Detect which cell encompasses the target text, then output its (x, y) center coordinate. 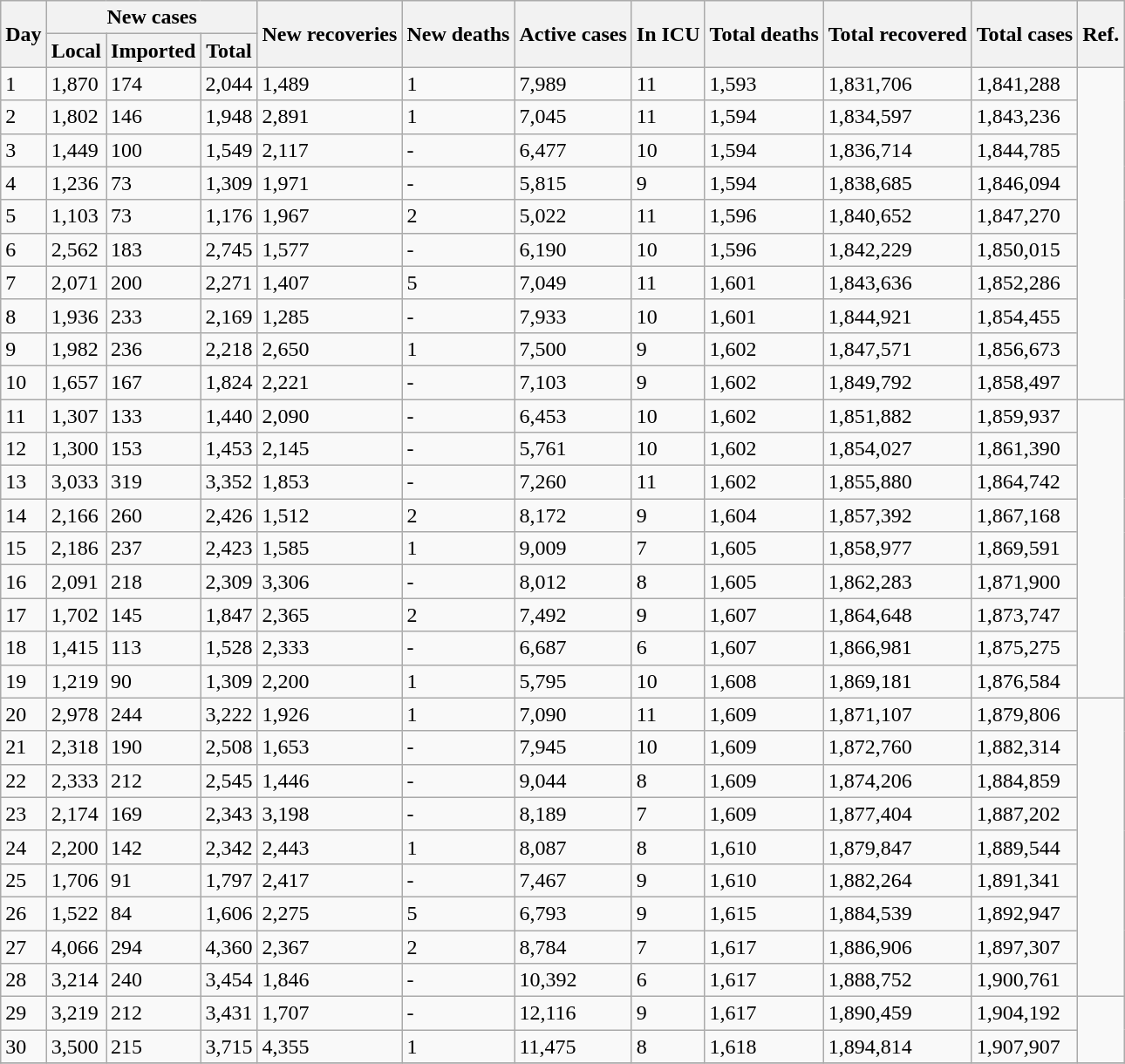
2,342 (228, 847)
236 (153, 349)
113 (153, 648)
8,012 (573, 582)
2,169 (228, 316)
1,653 (330, 747)
Imported (153, 51)
1,219 (76, 681)
1,867,168 (1025, 515)
174 (153, 84)
1,882,264 (897, 880)
260 (153, 515)
2,426 (228, 515)
6,793 (573, 913)
1,847 (228, 615)
1,604 (764, 515)
5,795 (573, 681)
5,815 (573, 183)
1,489 (330, 84)
26 (24, 913)
1,843,636 (897, 283)
1,608 (764, 681)
6,477 (573, 150)
1,869,181 (897, 681)
7,467 (573, 880)
1,862,283 (897, 582)
1,840,652 (897, 216)
244 (153, 714)
215 (153, 1047)
237 (153, 549)
1,864,648 (897, 615)
8,784 (573, 946)
3,222 (228, 714)
1,846 (330, 980)
1,926 (330, 714)
7,500 (573, 349)
190 (153, 747)
183 (153, 249)
1,844,785 (1025, 150)
22 (24, 781)
1,549 (228, 150)
1,936 (76, 316)
1,849,792 (897, 382)
1,891,341 (1025, 880)
1,285 (330, 316)
12 (24, 449)
1,856,673 (1025, 349)
8,189 (573, 814)
91 (153, 880)
218 (153, 582)
New recoveries (330, 34)
1,831,706 (897, 84)
1,707 (330, 1013)
1,871,107 (897, 714)
21 (24, 747)
4,355 (330, 1047)
200 (153, 283)
27 (24, 946)
15 (24, 549)
6,453 (573, 416)
2,271 (228, 283)
2,343 (228, 814)
145 (153, 615)
1,528 (228, 648)
2,545 (228, 781)
2,978 (76, 714)
1,900,761 (1025, 980)
1,879,806 (1025, 714)
2,117 (330, 150)
100 (153, 150)
1,512 (330, 515)
1,415 (76, 648)
29 (24, 1013)
3,198 (330, 814)
1,948 (228, 117)
319 (153, 482)
4 (24, 183)
1,407 (330, 283)
19 (24, 681)
2,365 (330, 615)
1,879,847 (897, 847)
7,260 (573, 482)
1,864,742 (1025, 482)
7,045 (573, 117)
1,889,544 (1025, 847)
153 (153, 449)
3,033 (76, 482)
1,836,714 (897, 150)
1,615 (764, 913)
10,392 (573, 980)
2,145 (330, 449)
7,945 (573, 747)
1,176 (228, 216)
167 (153, 382)
Day (24, 34)
1,606 (228, 913)
7,933 (573, 316)
1,841,288 (1025, 84)
1,866,981 (897, 648)
1,797 (228, 880)
1,618 (764, 1047)
1,871,900 (1025, 582)
1,857,392 (897, 515)
1,904,192 (1025, 1013)
2,417 (330, 880)
1,838,685 (897, 183)
1,982 (76, 349)
1,861,390 (1025, 449)
1,967 (330, 216)
14 (24, 515)
1,577 (330, 249)
1,585 (330, 549)
1,824 (228, 382)
1,886,906 (897, 946)
1,440 (228, 416)
4,066 (76, 946)
2,367 (330, 946)
23 (24, 814)
In ICU (668, 34)
1,884,859 (1025, 781)
2,221 (330, 382)
1,877,404 (897, 814)
2,091 (76, 582)
New deaths (459, 34)
Total (228, 51)
2,508 (228, 747)
84 (153, 913)
Total deaths (764, 34)
7,049 (573, 283)
1,300 (76, 449)
1,844,921 (897, 316)
25 (24, 880)
2,071 (76, 283)
90 (153, 681)
1,522 (76, 913)
4,360 (228, 946)
13 (24, 482)
Local (76, 51)
Active cases (573, 34)
2,275 (330, 913)
3,500 (76, 1047)
2,562 (76, 249)
7,989 (573, 84)
1,859,937 (1025, 416)
1,236 (76, 183)
7,090 (573, 714)
1,852,286 (1025, 283)
11,475 (573, 1047)
8,172 (573, 515)
17 (24, 615)
16 (24, 582)
8,087 (573, 847)
6,687 (573, 648)
2,090 (330, 416)
1,851,882 (897, 416)
1,971 (330, 183)
1,888,752 (897, 980)
3 (24, 150)
1,892,947 (1025, 913)
6,190 (573, 249)
1,802 (76, 117)
1,853 (330, 482)
1,657 (76, 382)
9,009 (573, 549)
New cases (152, 17)
1,449 (76, 150)
1,874,206 (897, 781)
3,352 (228, 482)
12,116 (573, 1013)
7,103 (573, 382)
169 (153, 814)
1,847,270 (1025, 216)
1,897,307 (1025, 946)
30 (24, 1047)
Ref. (1101, 34)
233 (153, 316)
240 (153, 980)
5,761 (573, 449)
1,875,275 (1025, 648)
1,884,539 (897, 913)
1,854,027 (897, 449)
3,715 (228, 1047)
1,850,015 (1025, 249)
1,846,094 (1025, 183)
1,307 (76, 416)
146 (153, 117)
3,306 (330, 582)
1,453 (228, 449)
1,873,747 (1025, 615)
1,882,314 (1025, 747)
1,842,229 (897, 249)
7,492 (573, 615)
3,214 (76, 980)
1,855,880 (897, 482)
1,847,571 (897, 349)
1,870 (76, 84)
Total recovered (897, 34)
2,166 (76, 515)
1,872,760 (897, 747)
1,858,497 (1025, 382)
1,103 (76, 216)
1,876,584 (1025, 681)
1,858,977 (897, 549)
24 (24, 847)
3,219 (76, 1013)
2,745 (228, 249)
1,593 (764, 84)
2,044 (228, 84)
2,650 (330, 349)
9,044 (573, 781)
2,309 (228, 582)
20 (24, 714)
2,891 (330, 117)
142 (153, 847)
1,702 (76, 615)
1,834,597 (897, 117)
2,318 (76, 747)
1,869,591 (1025, 549)
2,174 (76, 814)
5,022 (573, 216)
1,887,202 (1025, 814)
1,446 (330, 781)
1,854,455 (1025, 316)
1,890,459 (897, 1013)
1,894,814 (897, 1047)
2,218 (228, 349)
1,843,236 (1025, 117)
3,454 (228, 980)
1,706 (76, 880)
294 (153, 946)
2,186 (76, 549)
2,423 (228, 549)
133 (153, 416)
3,431 (228, 1013)
28 (24, 980)
1,907,907 (1025, 1047)
Total cases (1025, 34)
2,443 (330, 847)
18 (24, 648)
